Capture the cell that displays the provided text and extract its [x, y] central coordinate. 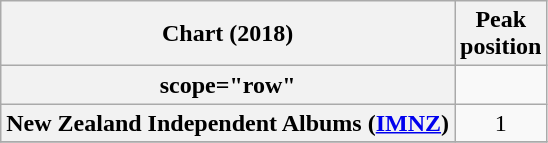
Chart (2018) [228, 34]
scope="row" [228, 85]
1 [501, 123]
Peakposition [501, 34]
New Zealand Independent Albums (IMNZ) [228, 123]
